Search for the cell housing the specified text and yield its [x, y] center coordinate. 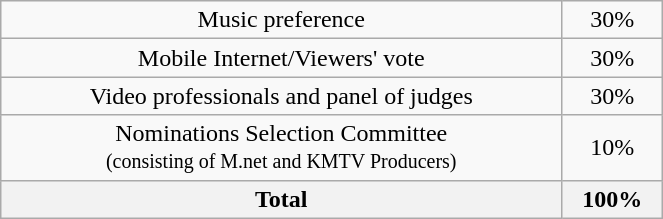
Video professionals and panel of judges [282, 96]
Nominations Selection Committee (consisting of M.net and KMTV Producers) [282, 148]
Music preference [282, 20]
100% [612, 199]
10% [612, 148]
Total [282, 199]
Mobile Internet/Viewers' vote [282, 58]
